Return [X, Y] of the center of cell containing provided text 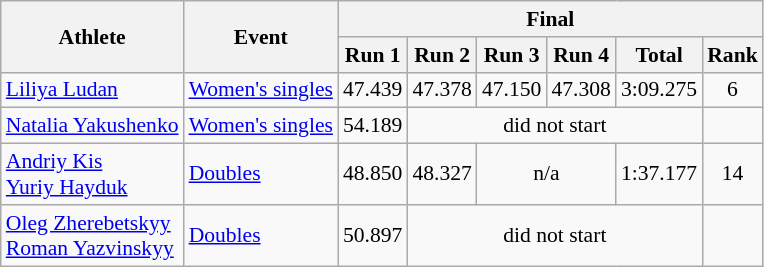
47.378 [442, 90]
48.327 [442, 174]
47.150 [512, 90]
48.850 [372, 174]
47.439 [372, 90]
Run 2 [442, 55]
Run 1 [372, 55]
Natalia Yakushenko [92, 126]
Total [659, 55]
Liliya Ludan [92, 90]
47.308 [580, 90]
n/a [546, 174]
14 [732, 174]
6 [732, 90]
Final [550, 19]
50.897 [372, 236]
Rank [732, 55]
1:37.177 [659, 174]
Run 4 [580, 55]
Oleg ZherebetskyyRoman Yazvinskyy [92, 236]
Run 3 [512, 55]
54.189 [372, 126]
Event [261, 36]
Andriy KisYuriy Hayduk [92, 174]
Athlete [92, 36]
3:09.275 [659, 90]
